Pinpoint the cell where the given text exists, returning its (x, y) midpoint coordinate. 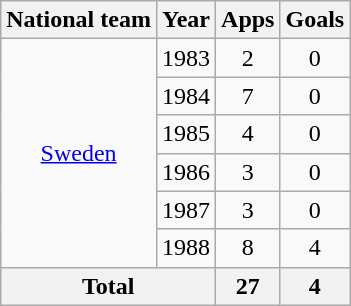
8 (248, 248)
1987 (186, 210)
National team (79, 20)
1986 (186, 172)
2 (248, 58)
Sweden (79, 153)
1983 (186, 58)
1984 (186, 96)
Goals (315, 20)
1985 (186, 134)
27 (248, 286)
Apps (248, 20)
1988 (186, 248)
Total (108, 286)
7 (248, 96)
Year (186, 20)
